Search for the cell housing the specified text and yield its (X, Y) center coordinate. 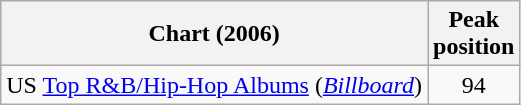
Chart (2006) (214, 34)
94 (474, 85)
Peakposition (474, 34)
US Top R&B/Hip-Hop Albums (Billboard) (214, 85)
